Pinpoint the cell where the given text exists, returning its [x, y] midpoint coordinate. 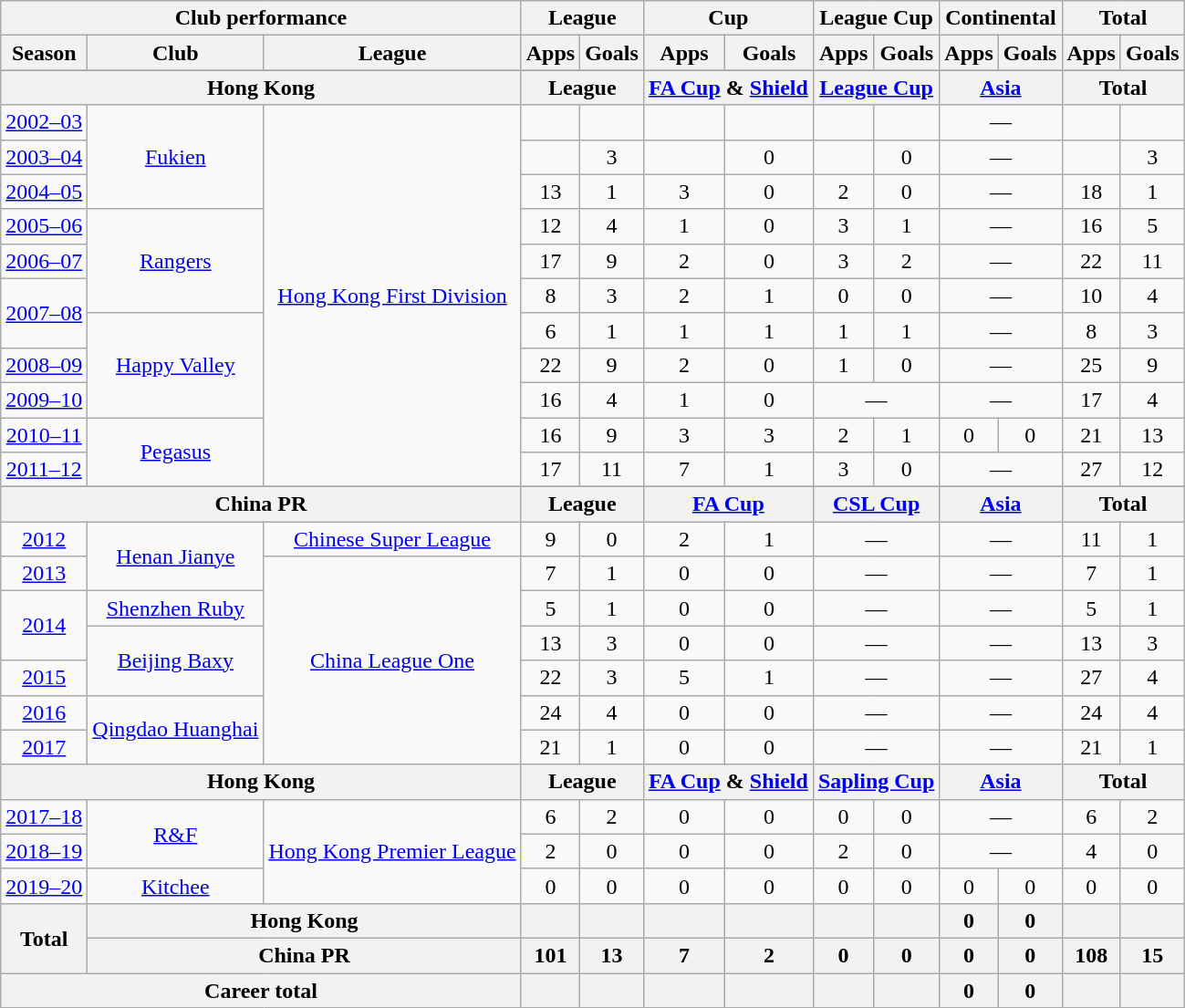
101 [550, 955]
10 [1091, 296]
Henan Jianye [175, 556]
2015 [44, 678]
Club performance [261, 18]
2002–03 [44, 122]
Hong Kong First Division [392, 296]
Club [175, 53]
Kitchee [175, 886]
Hong Kong Premier League [392, 851]
2007–08 [44, 313]
18 [1091, 192]
Career total [261, 990]
Qingdao Huanghai [175, 730]
R&F [175, 834]
2011–12 [44, 470]
2008–09 [44, 365]
Pegasus [175, 452]
2014 [44, 626]
2004–05 [44, 192]
2016 [44, 712]
Fukien [175, 157]
CSL Cup [876, 504]
Happy Valley [175, 365]
2012 [44, 539]
108 [1091, 955]
2003–04 [44, 157]
Shenzhen Ruby [175, 608]
2018–19 [44, 851]
15 [1152, 955]
2005–06 [44, 226]
Rangers [175, 261]
Season [44, 53]
Continental [1001, 18]
China League One [392, 660]
FA Cup [728, 504]
25 [1091, 365]
2017–18 [44, 816]
2013 [44, 574]
Chinese Super League [392, 539]
2006–07 [44, 261]
Cup [728, 18]
2017 [44, 747]
Beijing Baxy [175, 660]
Sapling Cup [876, 782]
2009–10 [44, 400]
2019–20 [44, 886]
2010–11 [44, 435]
